Capture the cell that displays the provided text and extract its [X, Y] central coordinate. 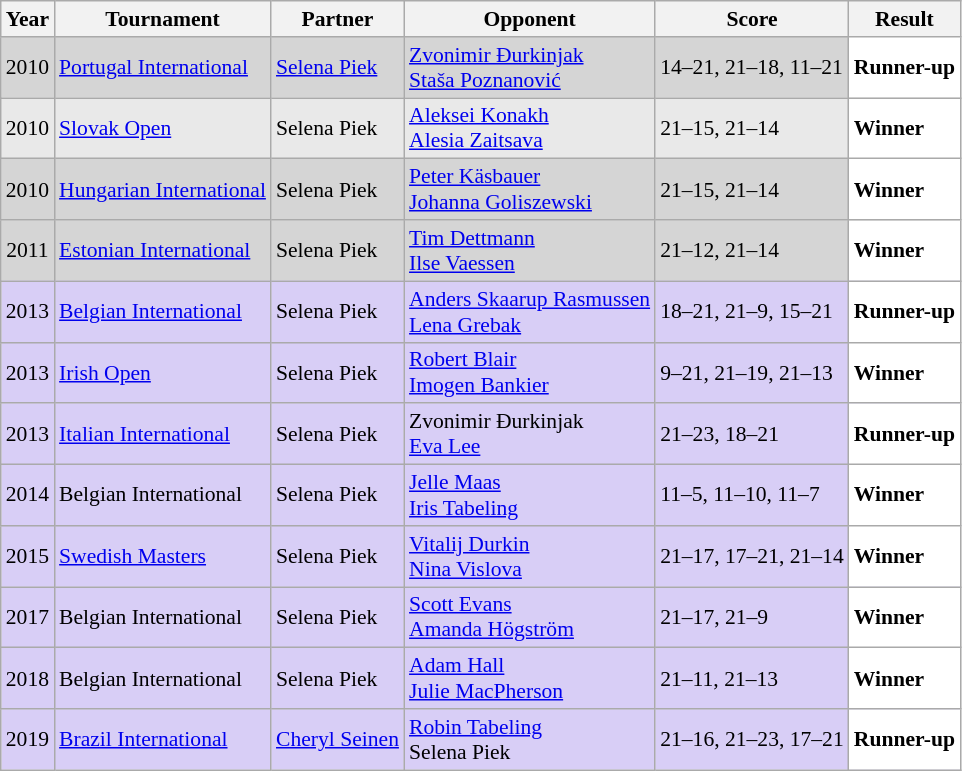
21–17, 21–9 [752, 618]
Score [752, 19]
Scott Evans Amanda Högström [530, 618]
21–11, 21–13 [752, 678]
Opponent [530, 19]
Zvonimir Đurkinjak Eva Lee [530, 434]
2014 [28, 496]
18–21, 21–9, 15–21 [752, 312]
Partner [338, 19]
21–16, 21–23, 17–21 [752, 740]
Slovak Open [162, 128]
Jelle Maas Iris Tabeling [530, 496]
Portugal International [162, 68]
21–12, 21–14 [752, 250]
14–21, 21–18, 11–21 [752, 68]
Italian International [162, 434]
2017 [28, 618]
Tournament [162, 19]
Result [904, 19]
Zvonimir Đurkinjak Staša Poznanović [530, 68]
Year [28, 19]
21–17, 17–21, 21–14 [752, 556]
Cheryl Seinen [338, 740]
2011 [28, 250]
Adam Hall Julie MacPherson [530, 678]
11–5, 11–10, 11–7 [752, 496]
Anders Skaarup Rasmussen Lena Grebak [530, 312]
Swedish Masters [162, 556]
9–21, 21–19, 21–13 [752, 372]
Hungarian International [162, 190]
Robert Blair Imogen Bankier [530, 372]
Estonian International [162, 250]
2018 [28, 678]
2019 [28, 740]
21–23, 18–21 [752, 434]
2015 [28, 556]
Vitalij Durkin Nina Vislova [530, 556]
Tim Dettmann Ilse Vaessen [530, 250]
Peter Käsbauer Johanna Goliszewski [530, 190]
Aleksei Konakh Alesia Zaitsava [530, 128]
Irish Open [162, 372]
Robin Tabeling Selena Piek [530, 740]
Brazil International [162, 740]
